Return (X, Y) of the center of cell containing provided text 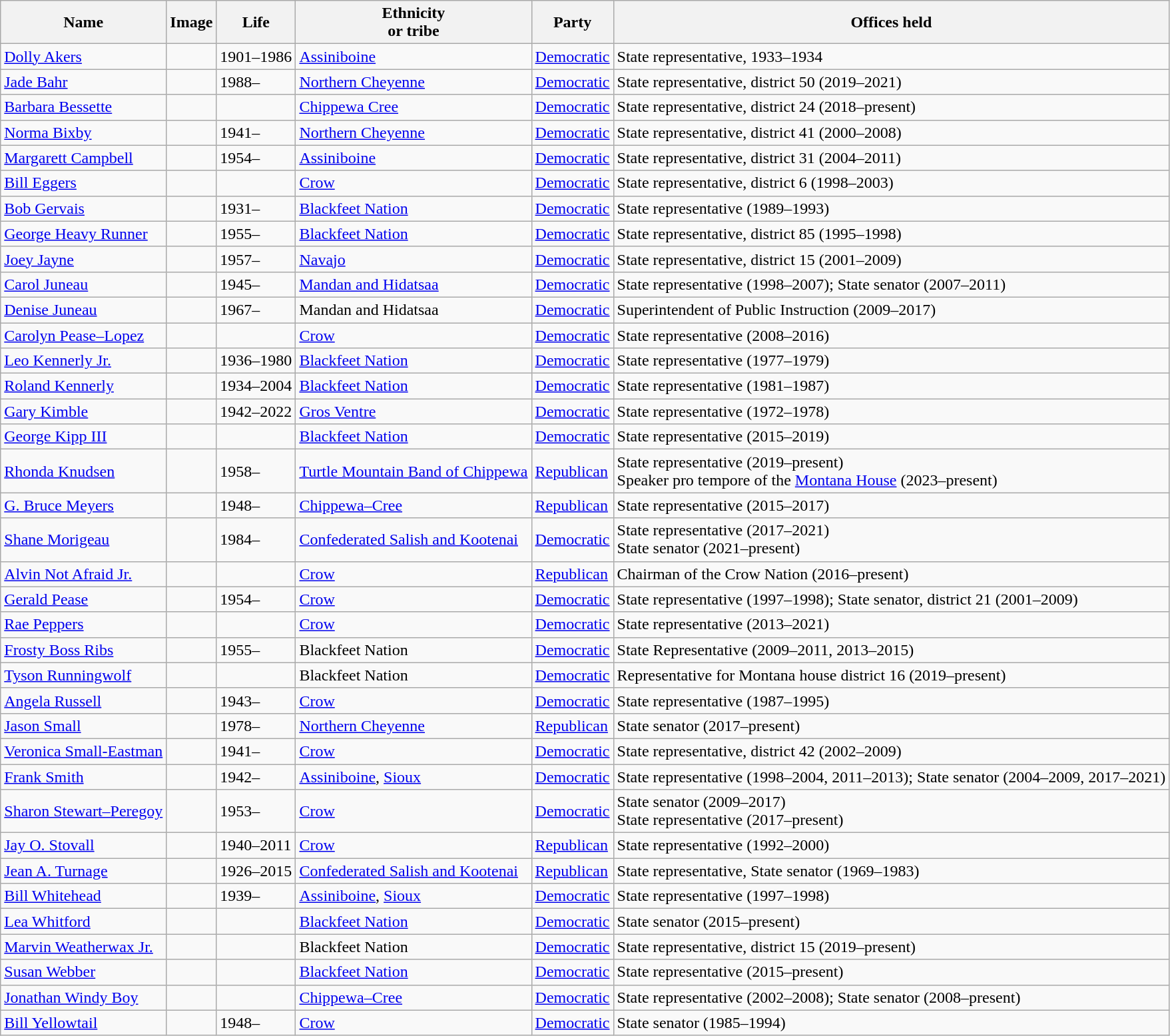
Veronica Small-Eastman (84, 751)
State senator (1985–1994) (891, 1023)
Gerald Pease (84, 599)
Dolly Akers (84, 57)
Jason Small (84, 726)
State representative (2015–2017) (891, 505)
1953– (256, 811)
Marvin Weatherwax Jr. (84, 947)
Offices held (891, 23)
State representative (1972–1978) (891, 411)
Turtle Mountain Band of Chippewa (414, 471)
Carolyn Pease–Lopez (84, 335)
State representative, district 85 (1995–1998) (891, 234)
1967– (256, 310)
State representative (1997–1998) (891, 896)
State representative, district 15 (2019–present) (891, 947)
Denise Juneau (84, 310)
Alvin Not Afraid Jr. (84, 574)
State representative (1998–2007); State senator (2007–2011) (891, 284)
State representative (2013–2021) (891, 625)
George Heavy Runner (84, 234)
Rae Peppers (84, 625)
1943– (256, 700)
State representative, district 6 (1998–2003) (891, 183)
1931– (256, 208)
Life (256, 23)
State representative, State senator (1969–1983) (891, 871)
Susan Webber (84, 972)
1978– (256, 726)
State representative (1992–2000) (891, 846)
Shane Morigeau (84, 539)
State representative, district 15 (2001–2009) (891, 259)
Norma Bixby (84, 132)
State representative (2017–2021)State senator (2021–present) (891, 539)
State representative (1987–1995) (891, 700)
Sharon Stewart–Peregoy (84, 811)
State representative (2008–2016) (891, 335)
Frank Smith (84, 777)
Chippewa Cree (414, 107)
State senator (2015–present) (891, 921)
Party (573, 23)
1984– (256, 539)
Jonathan Windy Boy (84, 997)
1939– (256, 896)
Barbara Bessette (84, 107)
Angela Russell (84, 700)
Jay O. Stovall (84, 846)
Chairman of the Crow Nation (2016–present) (891, 574)
G. Bruce Meyers (84, 505)
Navajo (414, 259)
Superintendent of Public Instruction (2009–2017) (891, 310)
State representative (2002–2008); State senator (2008–present) (891, 997)
1936–1980 (256, 361)
1945– (256, 284)
1988– (256, 82)
State representative (2019–present) Speaker pro tempore of the Montana House (2023–present) (891, 471)
Ethnicityor tribe (414, 23)
Jade Bahr (84, 82)
1958– (256, 471)
State representative, district 41 (2000–2008) (891, 132)
Margarett Campbell (84, 158)
Frosty Boss Ribs (84, 650)
Joey Jayne (84, 259)
State representative (1998–2004, 2011–2013); State senator (2004–2009, 2017–2021) (891, 777)
State representative, district 50 (2019–2021) (891, 82)
State representative, district 42 (2002–2009) (891, 751)
Rhonda Knudsen (84, 471)
State representative (1977–1979) (891, 361)
State representative (1981–1987) (891, 386)
State senator (2017–present) (891, 726)
Bill Whitehead (84, 896)
Gary Kimble (84, 411)
State representative, district 31 (2004–2011) (891, 158)
State senator (2009–2017)State representative (2017–present) (891, 811)
George Kipp III (84, 437)
1942–2022 (256, 411)
Bill Eggers (84, 183)
1934–2004 (256, 386)
1926–2015 (256, 871)
Leo Kennerly Jr. (84, 361)
Tyson Runningwolf (84, 675)
State representative, district 24 (2018–present) (891, 107)
1957– (256, 259)
Jean A. Turnage (84, 871)
State Representative (2009–2011, 2013–2015) (891, 650)
Roland Kennerly (84, 386)
Name (84, 23)
State representative, 1933–1934 (891, 57)
Carol Juneau (84, 284)
Image (192, 23)
1940–2011 (256, 846)
State representative (2015–present) (891, 972)
State representative (1989–1993) (891, 208)
1942– (256, 777)
State representative (2015–2019) (891, 437)
Bob Gervais (84, 208)
Representative for Montana house district 16 (2019–present) (891, 675)
1901–1986 (256, 57)
Gros Ventre (414, 411)
State representative (1997–1998); State senator, district 21 (2001–2009) (891, 599)
Lea Whitford (84, 921)
Bill Yellowtail (84, 1023)
